Search for the cell housing the specified text and yield its [X, Y] center coordinate. 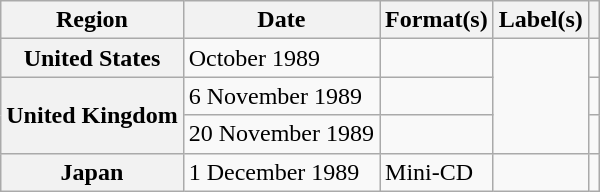
Format(s) [437, 20]
Label(s) [540, 20]
1 December 1989 [281, 172]
6 November 1989 [281, 96]
20 November 1989 [281, 134]
Japan [92, 172]
United States [92, 58]
United Kingdom [92, 115]
Mini-CD [437, 172]
Date [281, 20]
Region [92, 20]
October 1989 [281, 58]
